For the text-containing cell, return its midpoint in (x, y) coordinate format. 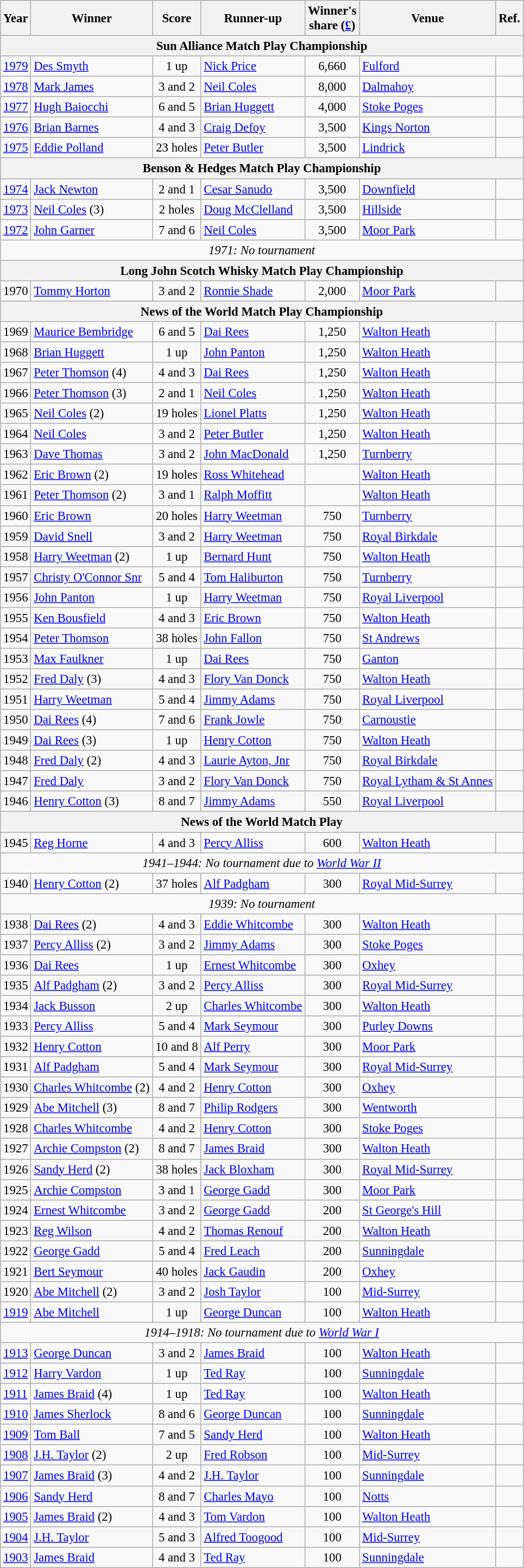
Winner'sshare (£) (332, 18)
1977 (16, 107)
1910 (16, 1414)
Peter Thomson (2) (92, 496)
Reg Horne (92, 843)
Hillside (428, 209)
1911 (16, 1394)
Bert Seymour (92, 1271)
2,000 (332, 291)
1971: No tournament (262, 250)
6,660 (332, 66)
1965 (16, 413)
1929 (16, 1108)
Dave Thomas (92, 454)
1941–1944: No tournament due to World War II (262, 863)
Des Smyth (92, 66)
John Fallon (253, 638)
1938 (16, 924)
Score (177, 18)
Jack Newton (92, 189)
1904 (16, 1537)
1979 (16, 66)
Fred Daly (2) (92, 761)
1952 (16, 679)
1920 (16, 1292)
1967 (16, 373)
1976 (16, 128)
Lionel Platts (253, 413)
1909 (16, 1435)
1978 (16, 87)
Mark James (92, 87)
1932 (16, 1047)
Ganton (428, 658)
1945 (16, 843)
37 holes (177, 883)
1921 (16, 1271)
1968 (16, 352)
Hugh Baiocchi (92, 107)
Jack Busson (92, 1006)
1940 (16, 883)
Jack Bloxham (253, 1169)
4,000 (332, 107)
Neil Coles (3) (92, 209)
1960 (16, 516)
James Braid (4) (92, 1394)
Abe Mitchell (3) (92, 1108)
Eddie Whitcombe (253, 924)
James Braid (3) (92, 1476)
Year (16, 18)
Fred Daly (92, 781)
1957 (16, 577)
1948 (16, 761)
1966 (16, 393)
1969 (16, 332)
Cesar Sanudo (253, 189)
Tom Ball (92, 1435)
1946 (16, 801)
20 holes (177, 516)
Carnoustie (428, 720)
10 and 8 (177, 1047)
1933 (16, 1026)
Alf Perry (253, 1047)
Dalmahoy (428, 87)
Lindrick (428, 148)
Winner (92, 18)
Peter Thomson (4) (92, 373)
Ken Bousfield (92, 618)
Purley Downs (428, 1026)
Peter Thomson (92, 638)
Peter Thomson (3) (92, 393)
Ref. (509, 18)
1927 (16, 1149)
8,000 (332, 87)
Fred Robson (253, 1456)
Long John Scotch Whisky Match Play Championship (262, 271)
600 (332, 843)
1959 (16, 536)
James Sherlock (92, 1414)
1922 (16, 1251)
1926 (16, 1169)
James Braid (2) (92, 1516)
Abe Mitchell (2) (92, 1292)
40 holes (177, 1271)
1907 (16, 1476)
Notts (428, 1496)
Benson & Hedges Match Play Championship (262, 168)
1939: No tournament (262, 904)
Ross Whitehead (253, 475)
1964 (16, 434)
1919 (16, 1312)
1973 (16, 209)
Dai Rees (4) (92, 720)
Archie Compston (2) (92, 1149)
Ronnie Shade (253, 291)
News of the World Match Play Championship (262, 311)
1912 (16, 1373)
Max Faulkner (92, 658)
1906 (16, 1496)
Sun Alliance Match Play Championship (262, 46)
St George's Hill (428, 1210)
1905 (16, 1516)
1975 (16, 148)
1935 (16, 986)
1914–1918: No tournament due to World War I (262, 1333)
Alfred Toogood (253, 1537)
23 holes (177, 148)
Sandy Herd (2) (92, 1169)
1908 (16, 1456)
1953 (16, 658)
8 and 6 (177, 1414)
1962 (16, 475)
Downfield (428, 189)
2 holes (177, 209)
Alf Padgham (2) (92, 986)
Jack Gaudin (253, 1271)
Christy O'Connor Snr (92, 577)
1958 (16, 556)
Tom Vardon (253, 1516)
1936 (16, 965)
1956 (16, 598)
Bernard Hunt (253, 556)
5 and 3 (177, 1537)
Ralph Moffitt (253, 496)
1972 (16, 230)
Maurice Bembridge (92, 332)
1928 (16, 1128)
Wentworth (428, 1108)
Eric Brown (2) (92, 475)
1924 (16, 1210)
Harry Weetman (2) (92, 556)
St Andrews (428, 638)
1954 (16, 638)
1913 (16, 1353)
Dai Rees (3) (92, 741)
John MacDonald (253, 454)
1970 (16, 291)
1949 (16, 741)
Runner-up (253, 18)
Archie Compston (92, 1190)
Charles Mayo (253, 1496)
1934 (16, 1006)
Royal Lytham & St Annes (428, 781)
Nick Price (253, 66)
Neil Coles (2) (92, 413)
J.H. Taylor (2) (92, 1456)
John Garner (92, 230)
Tom Haliburton (253, 577)
1961 (16, 496)
1951 (16, 700)
1947 (16, 781)
Henry Cotton (2) (92, 883)
1937 (16, 945)
1931 (16, 1067)
7 and 5 (177, 1435)
1925 (16, 1190)
David Snell (92, 536)
Venue (428, 18)
1930 (16, 1088)
Abe Mitchell (92, 1312)
1950 (16, 720)
1923 (16, 1231)
Kings Norton (428, 128)
1955 (16, 618)
News of the World Match Play (262, 822)
Fulford (428, 66)
1903 (16, 1557)
Charles Whitcombe (2) (92, 1088)
Eddie Polland (92, 148)
Craig Defoy (253, 128)
1974 (16, 189)
Percy Alliss (2) (92, 945)
Fred Leach (253, 1251)
Tommy Horton (92, 291)
550 (332, 801)
Josh Taylor (253, 1292)
Harry Vardon (92, 1373)
Laurie Ayton, Jnr (253, 761)
Frank Jowle (253, 720)
Brian Barnes (92, 128)
Thomas Renouf (253, 1231)
Philip Rodgers (253, 1108)
Dai Rees (2) (92, 924)
Henry Cotton (3) (92, 801)
Reg Wilson (92, 1231)
1963 (16, 454)
Doug McClelland (253, 209)
Fred Daly (3) (92, 679)
